Return the (x, y) coordinate for the center point of the cell that contains the specified text.  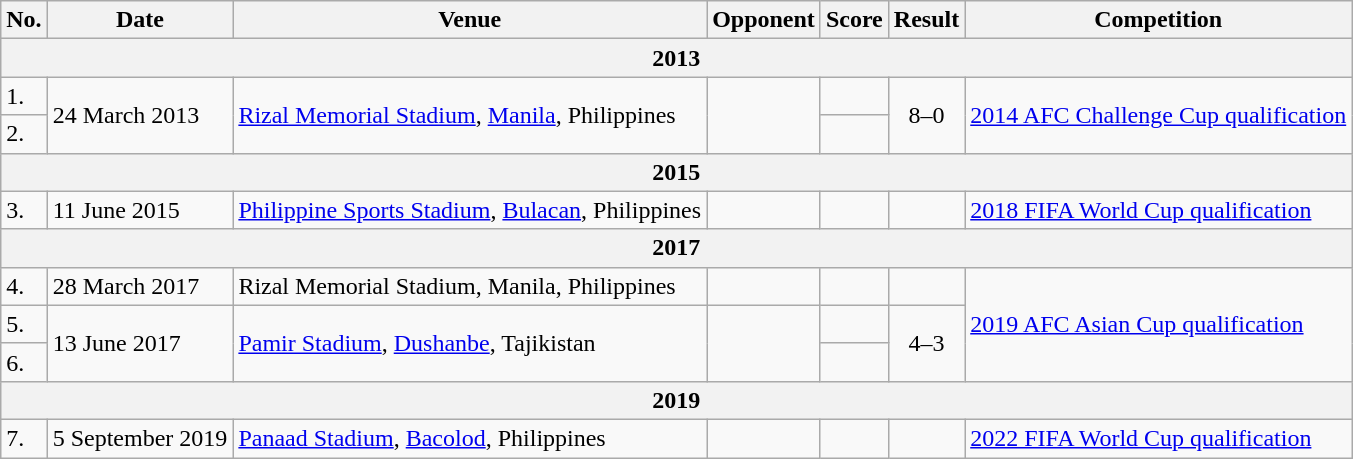
4–3 (926, 343)
2019 (676, 400)
Panaad Stadium, Bacolod, Philippines (470, 438)
Score (854, 20)
Competition (1158, 20)
No. (24, 20)
Result (926, 20)
2015 (676, 172)
7. (24, 438)
11 June 2015 (140, 210)
2017 (676, 248)
Philippine Sports Stadium, Bulacan, Philippines (470, 210)
8–0 (926, 115)
Opponent (764, 20)
5. (24, 324)
2018 FIFA World Cup qualification (1158, 210)
2014 AFC Challenge Cup qualification (1158, 115)
2019 AFC Asian Cup qualification (1158, 324)
4. (24, 286)
3. (24, 210)
Date (140, 20)
Venue (470, 20)
6. (24, 362)
2013 (676, 58)
1. (24, 96)
2022 FIFA World Cup qualification (1158, 438)
28 March 2017 (140, 286)
2. (24, 134)
13 June 2017 (140, 343)
5 September 2019 (140, 438)
Pamir Stadium, Dushanbe, Tajikistan (470, 343)
24 March 2013 (140, 115)
